Scan for the cell matching the given text and deliver its [X, Y] coordinate at center. 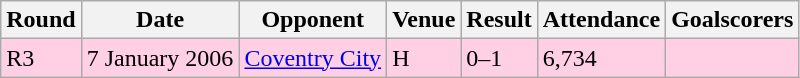
Goalscorers [732, 20]
0–1 [499, 58]
Opponent [313, 20]
6,734 [601, 58]
Coventry City [313, 58]
Date [160, 20]
Result [499, 20]
Attendance [601, 20]
R3 [41, 58]
Round [41, 20]
H [424, 58]
Venue [424, 20]
7 January 2006 [160, 58]
